Return the (X, Y) coordinate for the center point of the cell that contains the specified text.  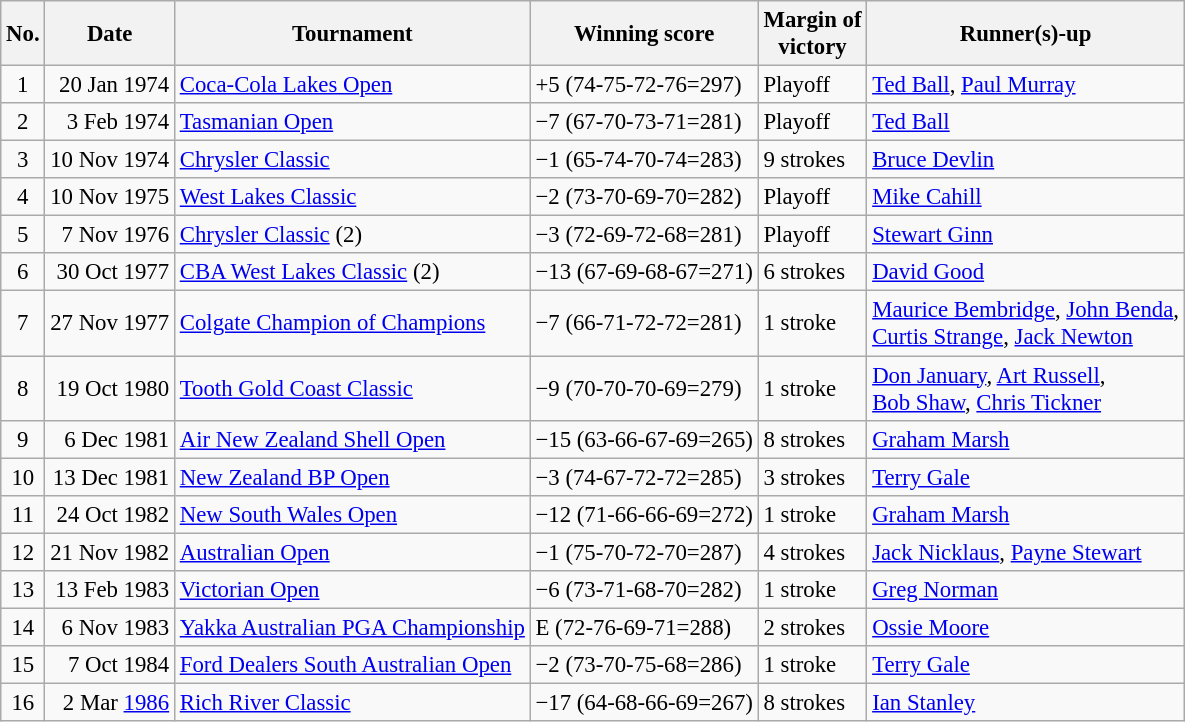
13 Dec 1981 (110, 477)
6 (23, 273)
Tournament (352, 34)
Winning score (644, 34)
−3 (72-69-72-68=281) (644, 235)
5 (23, 235)
Maurice Bembridge, John Benda, Curtis Strange, Jack Newton (1026, 324)
−2 (73-70-75-68=286) (644, 665)
4 (23, 197)
19 Oct 1980 (110, 388)
24 Oct 1982 (110, 514)
27 Nov 1977 (110, 324)
1 (23, 85)
8 (23, 388)
12 (23, 552)
Chrysler Classic (2) (352, 235)
10 Nov 1975 (110, 197)
West Lakes Classic (352, 197)
−15 (63-66-67-69=265) (644, 439)
7 (23, 324)
−7 (66-71-72-72=281) (644, 324)
13 (23, 590)
2 Mar 1986 (110, 702)
30 Oct 1977 (110, 273)
Coca-Cola Lakes Open (352, 85)
11 (23, 514)
−6 (73-71-68-70=282) (644, 590)
−7 (67-70-73-71=281) (644, 122)
9 strokes (812, 160)
Runner(s)-up (1026, 34)
E (72-76-69-71=288) (644, 627)
9 (23, 439)
Jack Nicklaus, Payne Stewart (1026, 552)
14 (23, 627)
Victorian Open (352, 590)
Air New Zealand Shell Open (352, 439)
6 strokes (812, 273)
3 Feb 1974 (110, 122)
Ted Ball, Paul Murray (1026, 85)
2 strokes (812, 627)
Tasmanian Open (352, 122)
New South Wales Open (352, 514)
−17 (64-68-66-69=267) (644, 702)
Australian Open (352, 552)
10 (23, 477)
−1 (75-70-72-70=287) (644, 552)
+5 (74-75-72-76=297) (644, 85)
7 Oct 1984 (110, 665)
−13 (67-69-68-67=271) (644, 273)
13 Feb 1983 (110, 590)
Ted Ball (1026, 122)
New Zealand BP Open (352, 477)
−2 (73-70-69-70=282) (644, 197)
Greg Norman (1026, 590)
16 (23, 702)
−9 (70-70-70-69=279) (644, 388)
2 (23, 122)
Tooth Gold Coast Classic (352, 388)
CBA West Lakes Classic (2) (352, 273)
−3 (74-67-72-72=285) (644, 477)
Ossie Moore (1026, 627)
3 (23, 160)
David Good (1026, 273)
−12 (71-66-66-69=272) (644, 514)
No. (23, 34)
Bruce Devlin (1026, 160)
Date (110, 34)
Chrysler Classic (352, 160)
Colgate Champion of Champions (352, 324)
Yakka Australian PGA Championship (352, 627)
Margin ofvictory (812, 34)
6 Dec 1981 (110, 439)
Ian Stanley (1026, 702)
21 Nov 1982 (110, 552)
Mike Cahill (1026, 197)
Ford Dealers South Australian Open (352, 665)
Rich River Classic (352, 702)
Stewart Ginn (1026, 235)
15 (23, 665)
Don January, Art Russell, Bob Shaw, Chris Tickner (1026, 388)
10 Nov 1974 (110, 160)
6 Nov 1983 (110, 627)
7 Nov 1976 (110, 235)
20 Jan 1974 (110, 85)
3 strokes (812, 477)
−1 (65-74-70-74=283) (644, 160)
4 strokes (812, 552)
